Detect which cell encompasses the target text, then output its (X, Y) center coordinate. 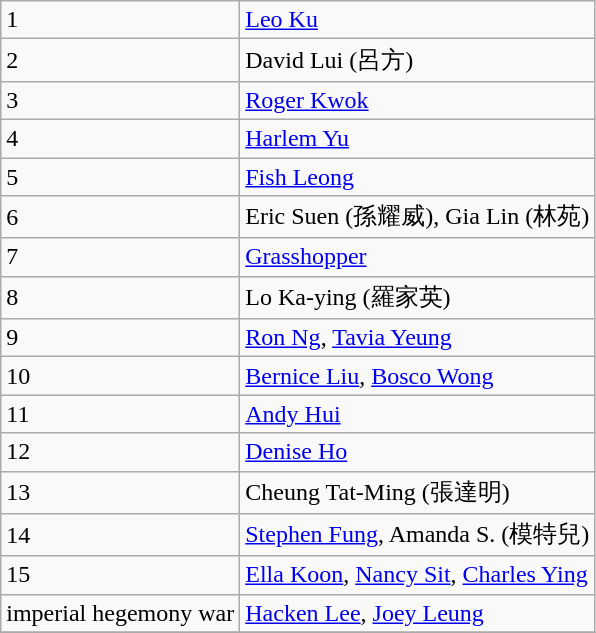
2 (120, 60)
Lo Ka-ying (羅家英) (418, 298)
Grasshopper (418, 257)
8 (120, 298)
12 (120, 452)
Harlem Yu (418, 138)
Cheung Tat-Ming (張達明) (418, 492)
10 (120, 376)
Ella Koon, Nancy Sit, Charles Ying (418, 575)
6 (120, 218)
Roger Kwok (418, 100)
7 (120, 257)
1 (120, 20)
15 (120, 575)
imperial hegemony war (120, 613)
4 (120, 138)
11 (120, 414)
3 (120, 100)
Hacken Lee, Joey Leung (418, 613)
Ron Ng, Tavia Yeung (418, 338)
Stephen Fung, Amanda S. (模特兒) (418, 536)
5 (120, 177)
14 (120, 536)
Andy Hui (418, 414)
Eric Suen (孫耀威), Gia Lin (林苑) (418, 218)
Leo Ku (418, 20)
Denise Ho (418, 452)
9 (120, 338)
13 (120, 492)
Bernice Liu, Bosco Wong (418, 376)
Fish Leong (418, 177)
David Lui (呂方) (418, 60)
